Pinpoint the cell where the given text exists, returning its [X, Y] midpoint coordinate. 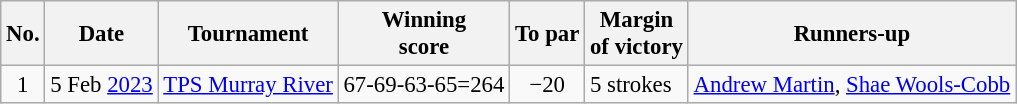
Date [102, 34]
67-69-63-65=264 [424, 85]
Runners-up [852, 34]
To par [548, 34]
1 [23, 85]
No. [23, 34]
Tournament [248, 34]
5 strokes [637, 85]
5 Feb 2023 [102, 85]
Marginof victory [637, 34]
Andrew Martin, Shae Wools-Cobb [852, 85]
TPS Murray River [248, 85]
−20 [548, 85]
Winningscore [424, 34]
